Return [x, y] of the center of cell containing provided text 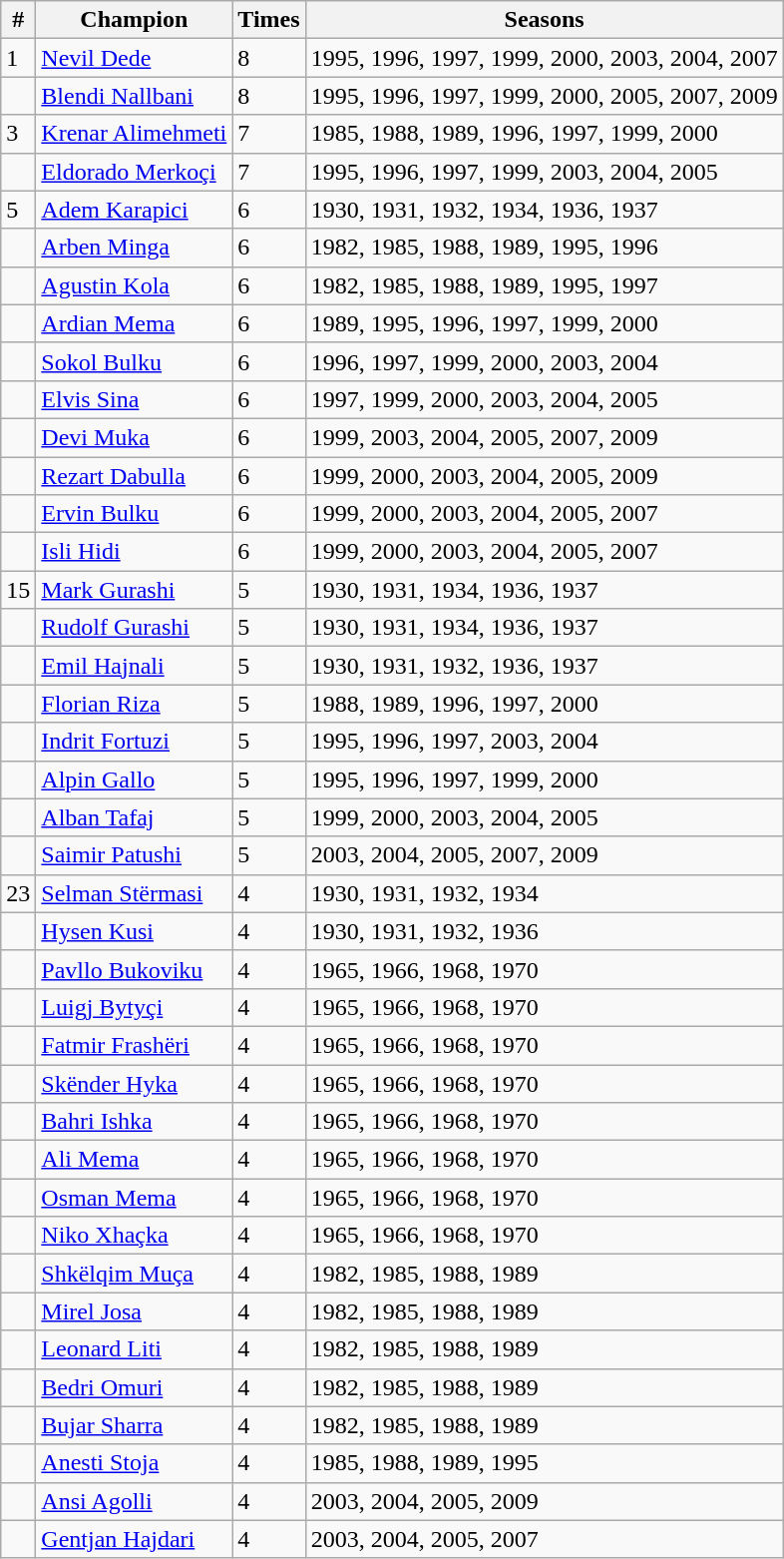
Selman Stërmasi [134, 893]
1930, 1931, 1932, 1936, 1937 [545, 666]
Rudolf Gurashi [134, 628]
1 [18, 58]
1997, 1999, 2000, 2003, 2004, 2005 [545, 399]
1982, 1985, 1988, 1989, 1995, 1996 [545, 248]
1982, 1985, 1988, 1989, 1995, 1997 [545, 285]
Eldorado Merkoçi [134, 172]
2003, 2004, 2005, 2007, 2009 [545, 855]
Gentjan Hajdari [134, 1539]
Rezart Dabulla [134, 476]
Bedri Omuri [134, 1387]
23 [18, 893]
Elvis Sina [134, 399]
Ardian Mema [134, 323]
Bujar Sharra [134, 1425]
3 [18, 134]
Hysen Kusi [134, 931]
Mark Gurashi [134, 590]
Ansi Agolli [134, 1501]
Ali Mema [134, 1160]
Alpin Gallo [134, 779]
1930, 1931, 1932, 1936 [545, 931]
Ervin Bulku [134, 514]
2003, 2004, 2005, 2007 [545, 1539]
Fatmir Frashëri [134, 1045]
1996, 1997, 1999, 2000, 2003, 2004 [545, 361]
Agustin Kola [134, 285]
Anesti Stoja [134, 1463]
Saimir Patushi [134, 855]
# [18, 20]
1988, 1989, 1996, 1997, 2000 [545, 704]
1989, 1995, 1996, 1997, 1999, 2000 [545, 323]
Florian Riza [134, 704]
Arben Minga [134, 248]
Sokol Bulku [134, 361]
Osman Mema [134, 1198]
Bahri Ishka [134, 1122]
2003, 2004, 2005, 2009 [545, 1501]
Champion [134, 20]
Skënder Hyka [134, 1083]
1995, 1996, 1997, 2003, 2004 [545, 742]
1930, 1931, 1932, 1934 [545, 893]
Seasons [545, 20]
Alban Tafaj [134, 817]
1930, 1931, 1932, 1934, 1936, 1937 [545, 210]
1985, 1988, 1989, 1995 [545, 1463]
Emil Hajnali [134, 666]
1999, 2000, 2003, 2004, 2005, 2009 [545, 476]
Isli Hidi [134, 552]
Blendi Nallbani [134, 96]
Indrit Fortuzi [134, 742]
Times [269, 20]
1995, 1996, 1997, 1999, 2003, 2004, 2005 [545, 172]
Niko Xhaçka [134, 1236]
Nevil Dede [134, 58]
Shkëlqim Muça [134, 1274]
Krenar Alimehmeti [134, 134]
1999, 2003, 2004, 2005, 2007, 2009 [545, 437]
Luigj Bytyçi [134, 1007]
Adem Karapici [134, 210]
Devi Muka [134, 437]
15 [18, 590]
1995, 1996, 1997, 1999, 2000, 2003, 2004, 2007 [545, 58]
1999, 2000, 2003, 2004, 2005 [545, 817]
Pavllo Bukoviku [134, 969]
1985, 1988, 1989, 1996, 1997, 1999, 2000 [545, 134]
Leonard Liti [134, 1349]
1995, 1996, 1997, 1999, 2000 [545, 779]
Mirel Josa [134, 1311]
1995, 1996, 1997, 1999, 2000, 2005, 2007, 2009 [545, 96]
